Determine the (X, Y) coordinate at the center of the cell enclosing the given text.  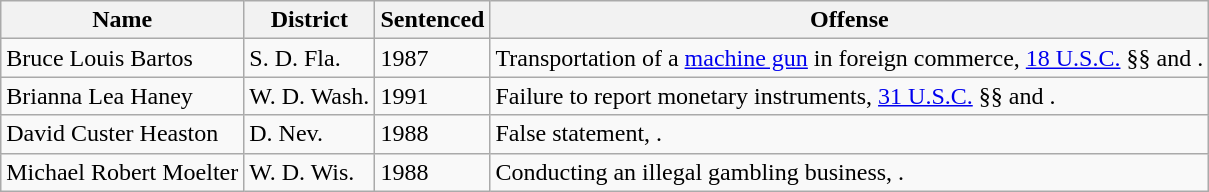
S. D. Fla. (310, 58)
Bruce Louis Bartos (122, 58)
Name (122, 20)
David Custer Heaston (122, 134)
Failure to report monetary instruments, 31 U.S.C. §§ and . (850, 96)
Conducting an illegal gambling business, . (850, 172)
Brianna Lea Haney (122, 96)
Offense (850, 20)
False statement, . (850, 134)
D. Nev. (310, 134)
Transportation of a machine gun in foreign commerce, 18 U.S.C. §§ and . (850, 58)
W. D. Wis. (310, 172)
W. D. Wash. (310, 96)
1991 (432, 96)
1987 (432, 58)
District (310, 20)
Sentenced (432, 20)
Michael Robert Moelter (122, 172)
